Detect which cell encompasses the target text, then output its [x, y] center coordinate. 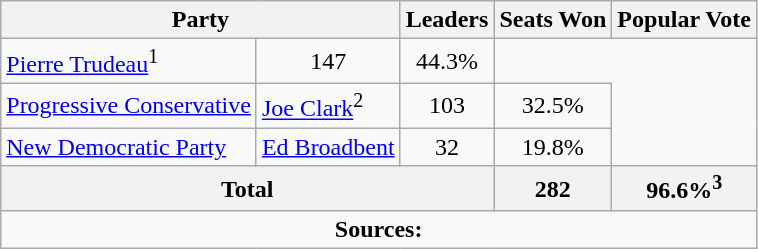
147 [328, 62]
Progressive Conservative [129, 106]
103 [447, 106]
32 [447, 147]
Sources: [379, 230]
Joe Clark2 [328, 106]
Total [248, 188]
Popular Vote [684, 20]
96.6%3 [684, 188]
32.5% [553, 106]
Leaders [447, 20]
44.3% [447, 62]
Party [200, 20]
Pierre Trudeau1 [129, 62]
282 [553, 188]
Ed Broadbent [328, 147]
New Democratic Party [129, 147]
Seats Won [553, 20]
19.8% [553, 147]
